Return [X, Y] of the center of cell containing provided text 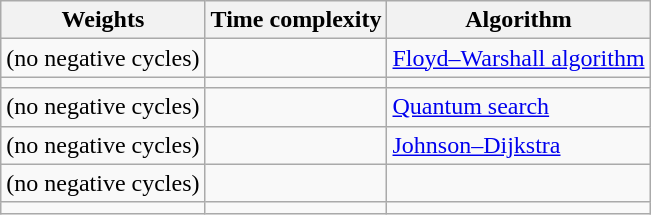
Johnson–Dijkstra [518, 145]
Time complexity [296, 20]
Algorithm [518, 20]
Quantum search [518, 107]
Floyd–Warshall algorithm [518, 58]
Weights [103, 20]
